Locate the cell with the specified text and output its (X, Y) center coordinate. 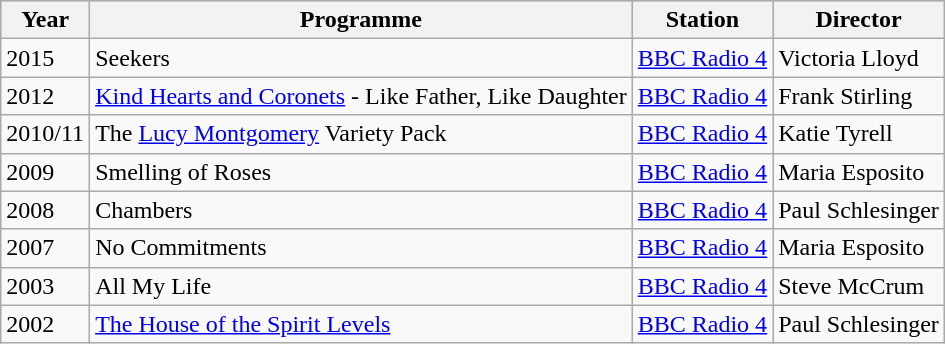
The House of the Spirit Levels (362, 324)
2008 (46, 210)
2007 (46, 248)
Katie Tyrell (859, 134)
2009 (46, 172)
2010/11 (46, 134)
No Commitments (362, 248)
Station (702, 20)
Smelling of Roses (362, 172)
2002 (46, 324)
Frank Stirling (859, 96)
Kind Hearts and Coronets - Like Father, Like Daughter (362, 96)
Year (46, 20)
Seekers (362, 58)
Victoria Lloyd (859, 58)
Programme (362, 20)
2003 (46, 286)
All My Life (362, 286)
Steve McCrum (859, 286)
Chambers (362, 210)
2012 (46, 96)
2015 (46, 58)
The Lucy Montgomery Variety Pack (362, 134)
Director (859, 20)
